For the text-containing cell, return its midpoint in [x, y] coordinate format. 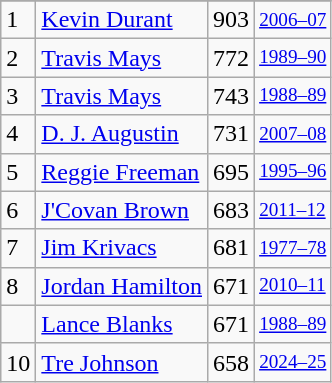
Tre Johnson [122, 362]
Jordan Hamilton [122, 286]
2024–25 [293, 362]
2011–12 [293, 210]
8 [18, 286]
Lance Blanks [122, 324]
4 [18, 134]
Reggie Freeman [122, 172]
5 [18, 172]
658 [232, 362]
1995–96 [293, 172]
903 [232, 20]
Jim Krivacs [122, 248]
731 [232, 134]
1989–90 [293, 58]
10 [18, 362]
1977–78 [293, 248]
1 [18, 20]
D. J. Augustin [122, 134]
3 [18, 96]
681 [232, 248]
J'Covan Brown [122, 210]
695 [232, 172]
2006–07 [293, 20]
2 [18, 58]
2007–08 [293, 134]
683 [232, 210]
743 [232, 96]
Kevin Durant [122, 20]
7 [18, 248]
6 [18, 210]
772 [232, 58]
2010–11 [293, 286]
